Locate the cell with the specified text and output its (X, Y) center coordinate. 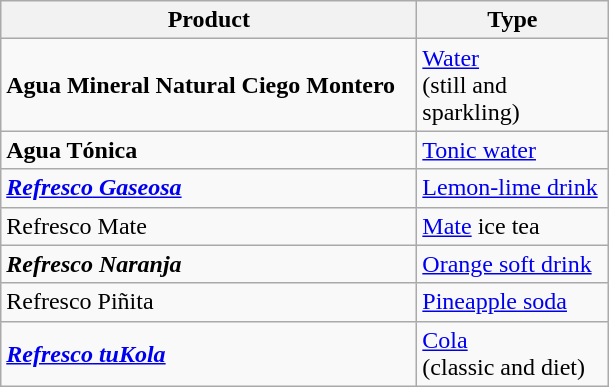
Refresco Mate (209, 226)
Cola(classic and diet) (512, 354)
Water(still and sparkling) (512, 85)
Type (512, 20)
Lemon-lime drink (512, 188)
Orange soft drink (512, 264)
Refresco tuKola (209, 354)
Refresco Piñita (209, 302)
Mate ice tea (512, 226)
Tonic water (512, 150)
Agua Mineral Natural Ciego Montero (209, 85)
Refresco Naranja (209, 264)
Product (209, 20)
Agua Tónica (209, 150)
Pineapple soda (512, 302)
Refresco Gaseosa (209, 188)
